Search for the cell housing the specified text and yield its [X, Y] center coordinate. 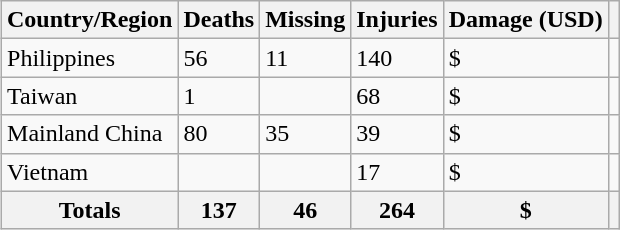
1 [219, 96]
Missing [306, 20]
Damage (USD) [526, 20]
137 [219, 210]
17 [397, 172]
Country/Region [90, 20]
Totals [90, 210]
Mainland China [90, 134]
80 [219, 134]
Deaths [219, 20]
11 [306, 58]
39 [397, 134]
56 [219, 58]
Injuries [397, 20]
140 [397, 58]
35 [306, 134]
264 [397, 210]
Philippines [90, 58]
68 [397, 96]
46 [306, 210]
Taiwan [90, 96]
Vietnam [90, 172]
